For the text-containing cell, return its midpoint in (x, y) coordinate format. 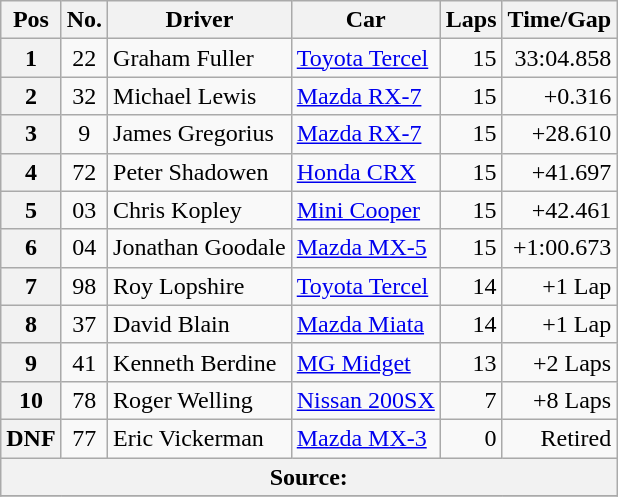
6 (31, 248)
Car (366, 20)
No. (84, 20)
Mazda MX-3 (366, 438)
Retired (560, 438)
+28.610 (560, 134)
+1:00.673 (560, 248)
David Blain (200, 324)
+2 Laps (560, 362)
+41.697 (560, 172)
41 (84, 362)
Jonathan Goodale (200, 248)
Michael Lewis (200, 96)
Pos (31, 20)
Nissan 200SX (366, 400)
Mazda Miata (366, 324)
James Gregorius (200, 134)
0 (471, 438)
8 (31, 324)
Peter Shadowen (200, 172)
5 (31, 210)
Roy Lopshire (200, 286)
1 (31, 58)
3 (31, 134)
Driver (200, 20)
Mini Cooper (366, 210)
32 (84, 96)
22 (84, 58)
10 (31, 400)
+42.461 (560, 210)
+0.316 (560, 96)
Laps (471, 20)
77 (84, 438)
33:04.858 (560, 58)
98 (84, 286)
Graham Fuller (200, 58)
78 (84, 400)
Eric Vickerman (200, 438)
MG Midget (366, 362)
Chris Kopley (200, 210)
DNF (31, 438)
13 (471, 362)
Roger Welling (200, 400)
Time/Gap (560, 20)
Source: (309, 477)
37 (84, 324)
2 (31, 96)
Mazda MX-5 (366, 248)
04 (84, 248)
03 (84, 210)
Honda CRX (366, 172)
4 (31, 172)
72 (84, 172)
+8 Laps (560, 400)
Kenneth Berdine (200, 362)
